Output the (x, y) coordinate of the center of the cell containing the given text.  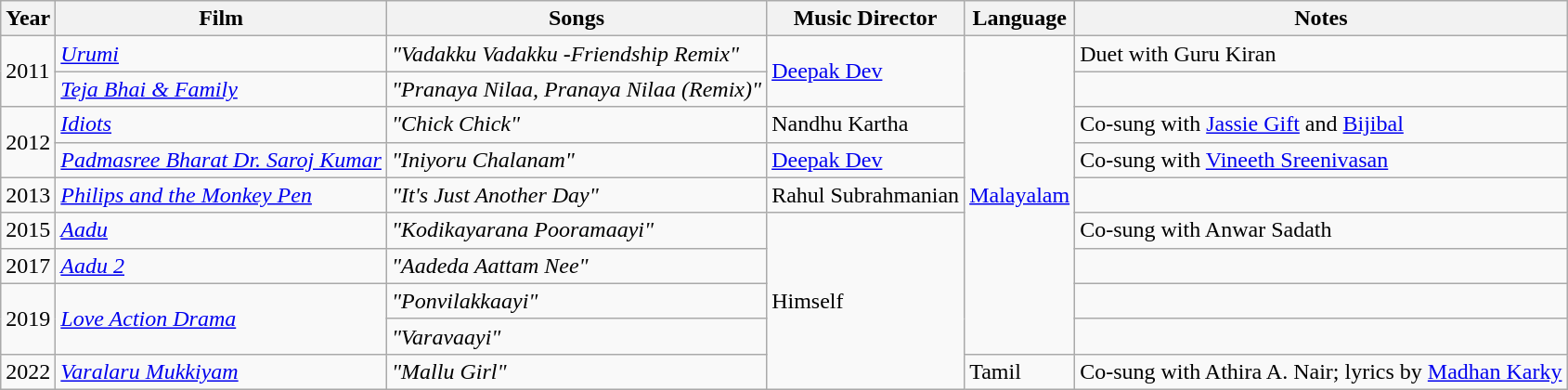
"Ponvilakkaayi" (576, 301)
Co-sung with Jassie Gift and Bijibal (1321, 124)
2022 (28, 371)
2011 (28, 71)
Himself (865, 301)
Padmasree Bharat Dr. Saroj Kumar (221, 160)
"Varavaayi" (576, 336)
Co-sung with Vineeth Sreenivasan (1321, 160)
Film (221, 19)
Music Director (865, 19)
2019 (28, 318)
Aadu (221, 230)
Aadu 2 (221, 266)
Teja Bhai & Family (221, 89)
Urumi (221, 54)
Idiots (221, 124)
Tamil (1019, 371)
Language (1019, 19)
"It's Just Another Day" (576, 195)
"Iniyoru Chalanam" (576, 160)
2017 (28, 266)
"Aadeda Aattam Nee" (576, 266)
"Mallu Girl" (576, 371)
"Vadakku Vadakku -Friendship Remix" (576, 54)
"Pranaya Nilaa, Pranaya Nilaa (Remix)" (576, 89)
Year (28, 19)
2012 (28, 142)
Duet with Guru Kiran (1321, 54)
"Chick Chick" (576, 124)
Songs (576, 19)
Love Action Drama (221, 318)
2015 (28, 230)
Nandhu Kartha (865, 124)
Co-sung with Anwar Sadath (1321, 230)
"Kodikayarana Pooramaayi" (576, 230)
Rahul Subrahmanian (865, 195)
Co-sung with Athira A. Nair; lyrics by Madhan Karky (1321, 371)
Notes (1321, 19)
Philips and the Monkey Pen (221, 195)
Varalaru Mukkiyam (221, 371)
2013 (28, 195)
Malayalam (1019, 195)
